Identify which cell holds the provided text, then report its (X, Y) central coordinate. 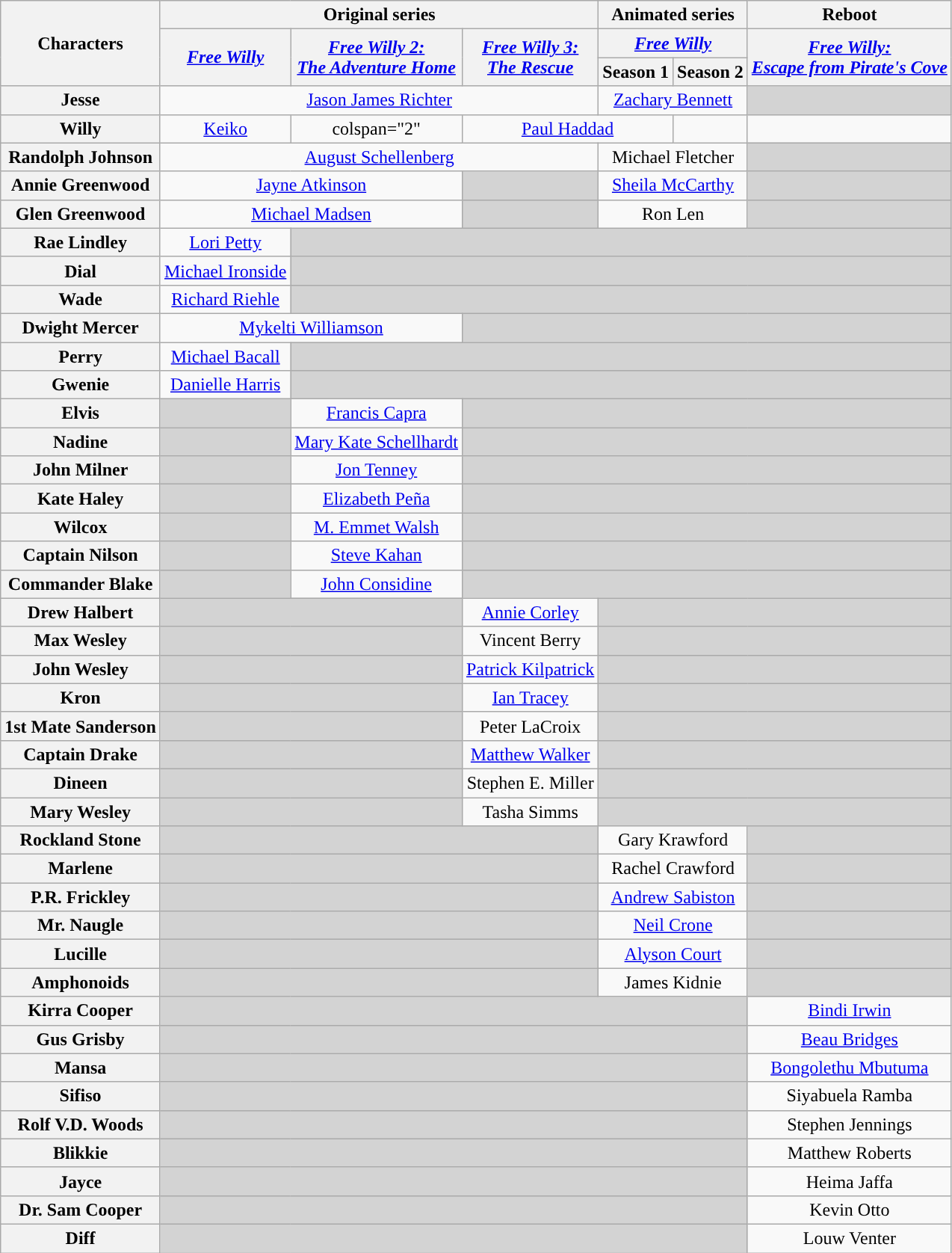
Perry (81, 357)
Tasha Simms (530, 811)
Mykelti Williamson (311, 327)
Elizabeth Peña (377, 499)
Michael Ironside (225, 271)
Alyson Court (673, 954)
Andrew Sabiston (673, 897)
Annie Greenwood (81, 185)
Diff (81, 1238)
Beau Bridges (849, 1039)
Stephen Jennings (849, 1124)
Bongolethu Mbutuma (849, 1068)
Season 2 (711, 72)
Rockland Stone (81, 840)
Max Wesley (81, 641)
Paul Haddad (567, 129)
Dineen (81, 783)
Zachary Bennett (673, 100)
Matthew Roberts (849, 1153)
Wilcox (81, 527)
Free Willy 3:The Rescue (530, 58)
Lori Petty (225, 242)
Dwight Mercer (81, 327)
Amphonoids (81, 982)
Lucille (81, 954)
Mary Kate Schellhardt (377, 442)
Michael Fletcher (673, 157)
Annie Corley (530, 612)
Original series (379, 15)
1st Mate Sanderson (81, 726)
Siyabuela Ramba (849, 1096)
Heima Jaffa (849, 1181)
Drew Halbert (81, 612)
Gwenie (81, 385)
Kirra Cooper (81, 1011)
Peter LaCroix (530, 726)
Elvis (81, 413)
August Schellenberg (379, 157)
Jon Tenney (377, 470)
Richard Riehle (225, 299)
colspan="2" (377, 129)
Jason James Richter (379, 100)
Steve Kahan (377, 555)
Animated series (673, 15)
Wade (81, 299)
John Wesley (81, 669)
Jesse (81, 100)
Kron (81, 698)
Willy (81, 129)
Commander Blake (81, 584)
Vincent Berry (530, 641)
Sheila McCarthy (673, 185)
P.R. Frickley (81, 897)
Jayne Atkinson (311, 185)
Neil Crone (673, 926)
Dial (81, 271)
Danielle Harris (225, 385)
Randolph Johnson (81, 157)
Nadine (81, 442)
Kevin Otto (849, 1210)
Sifiso (81, 1096)
Rae Lindley (81, 242)
John Considine (377, 584)
Gary Krawford (673, 840)
Michael Bacall (225, 357)
Kate Haley (81, 499)
Free Willy 2:The Adventure Home (377, 58)
Gus Grisby (81, 1039)
Michael Madsen (311, 214)
Mansa (81, 1068)
Free Willy:Escape from Pirate's Cove (849, 58)
Bindi Irwin (849, 1011)
Stephen E. Miller (530, 783)
Patrick Kilpatrick (530, 669)
Jayce (81, 1181)
Season 1 (636, 72)
Keiko (225, 129)
Characters (81, 43)
Mr. Naugle (81, 926)
Francis Capra (377, 413)
Marlene (81, 869)
James Kidnie (673, 982)
Dr. Sam Cooper (81, 1210)
Rachel Crawford (673, 869)
Rolf V.D. Woods (81, 1124)
Louw Venter (849, 1238)
Matthew Walker (530, 754)
Ian Tracey (530, 698)
Captain Nilson (81, 555)
Mary Wesley (81, 811)
M. Emmet Walsh (377, 527)
Reboot (849, 15)
Captain Drake (81, 754)
Ron Len (673, 214)
Glen Greenwood (81, 214)
John Milner (81, 470)
Blikkie (81, 1153)
